For the text-containing cell, return its midpoint in (x, y) coordinate format. 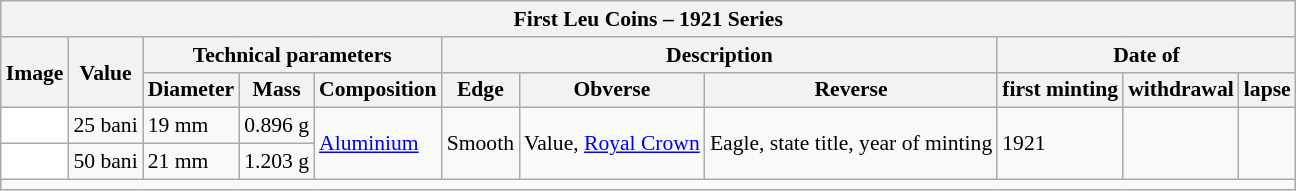
First Leu Coins – 1921 Series (648, 19)
Description (720, 55)
Value, Royal Crown (612, 144)
Mass (276, 90)
Smooth (480, 144)
Obverse (612, 90)
21 mm (191, 162)
25 bani (105, 126)
1921 (1060, 144)
0.896 g (276, 126)
Reverse (851, 90)
first minting (1060, 90)
50 bani (105, 162)
Value (105, 72)
19 mm (191, 126)
lapse (1268, 90)
Aluminium (378, 144)
Edge (480, 90)
Image (35, 72)
Composition (378, 90)
Eagle, state title, year of minting (851, 144)
withdrawal (1181, 90)
Date of (1146, 55)
1.203 g (276, 162)
Diameter (191, 90)
Technical parameters (292, 55)
